From the cell containing the given text, extract its center point as [X, Y] coordinate. 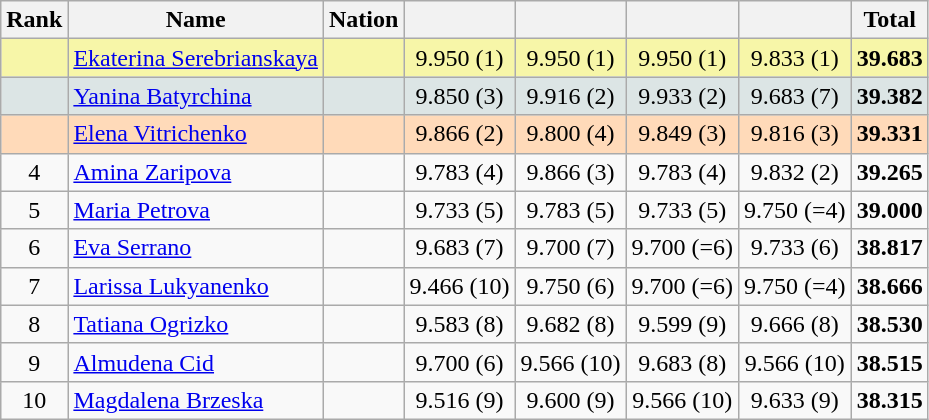
9.933 (2) [682, 96]
5 [34, 210]
Elena Vitrichenko [196, 134]
9.466 (10) [460, 286]
9.783 (5) [570, 210]
9.666 (8) [796, 324]
Eva Serrano [196, 248]
9.733 (6) [796, 248]
9.599 (9) [682, 324]
38.530 [890, 324]
Ekaterina Serebrianskaya [196, 58]
39.382 [890, 96]
38.817 [890, 248]
9.916 (2) [570, 96]
39.683 [890, 58]
9.850 (3) [460, 96]
9 [34, 362]
Nation [363, 20]
4 [34, 172]
9.816 (3) [796, 134]
Rank [34, 20]
9.600 (9) [570, 400]
39.265 [890, 172]
Tatiana Ogrizko [196, 324]
9.866 (3) [570, 172]
Magdalena Brzeska [196, 400]
Larissa Lukyanenko [196, 286]
9.633 (9) [796, 400]
9.750 (6) [570, 286]
6 [34, 248]
Maria Petrova [196, 210]
9.849 (3) [682, 134]
39.331 [890, 134]
9.682 (8) [570, 324]
9.866 (2) [460, 134]
Amina Zaripova [196, 172]
9.583 (8) [460, 324]
9.700 (7) [570, 248]
Almudena Cid [196, 362]
38.666 [890, 286]
Total [890, 20]
9.700 (6) [460, 362]
10 [34, 400]
38.315 [890, 400]
39.000 [890, 210]
8 [34, 324]
Name [196, 20]
9.516 (9) [460, 400]
7 [34, 286]
Yanina Batyrchina [196, 96]
9.800 (4) [570, 134]
9.833 (1) [796, 58]
9.683 (8) [682, 362]
38.515 [890, 362]
9.832 (2) [796, 172]
